Extract the (x, y) coordinate from the center of the cell holding the provided text.  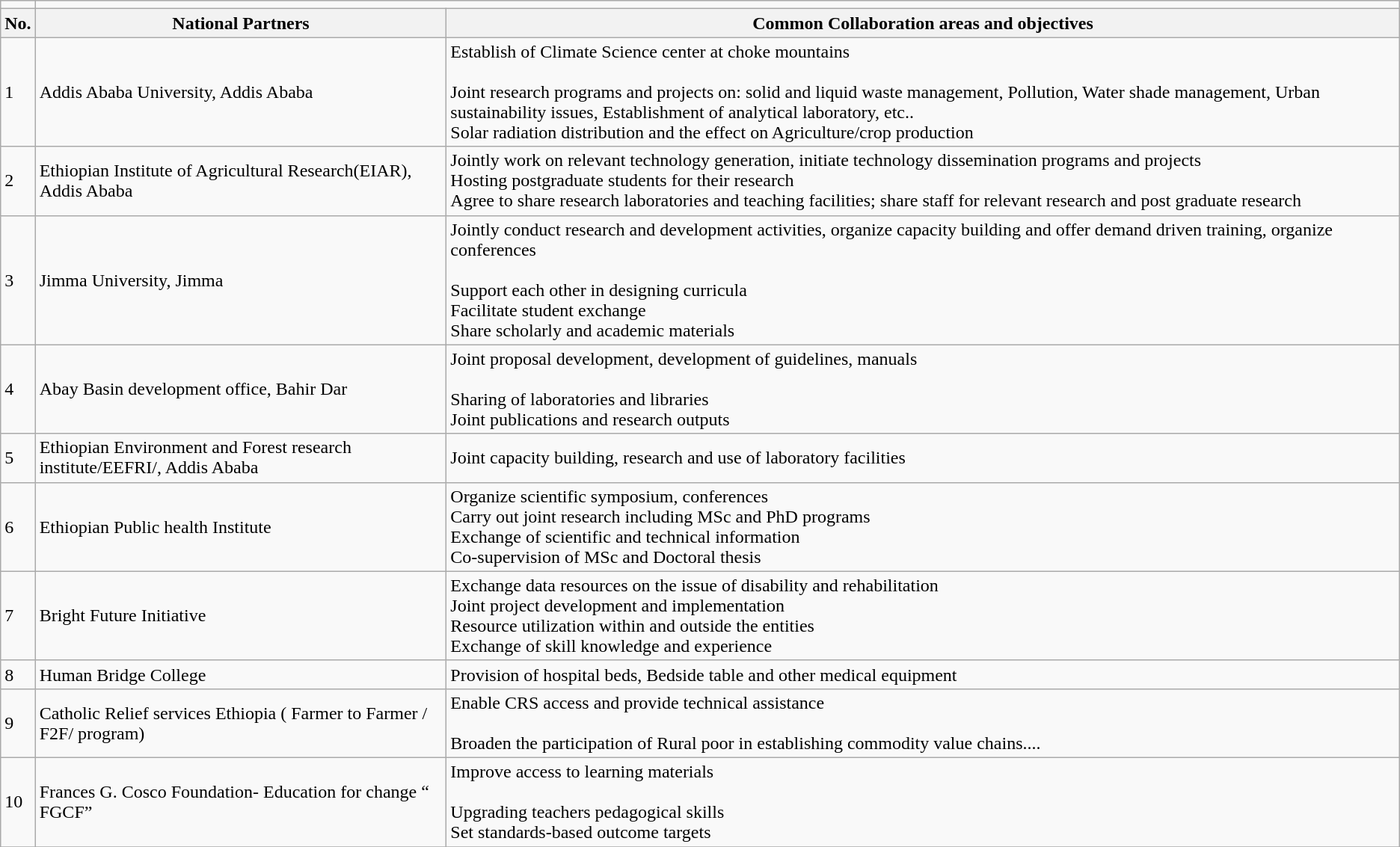
Ethiopian Environment and Forest research institute/EEFRI/, Addis Ababa (241, 458)
Improve access to learning materialsUpgrading teachers pedagogical skills Set standards-based outcome targets (923, 801)
9 (18, 723)
Human Bridge College (241, 674)
Provision of hospital beds, Bedside table and other medical equipment (923, 674)
3 (18, 280)
8 (18, 674)
10 (18, 801)
No. (18, 23)
Jimma University, Jimma (241, 280)
5 (18, 458)
2 (18, 181)
Joint proposal development, development of guidelines, manualsSharing of laboratories and libraries Joint publications and research outputs (923, 389)
Enable CRS access and provide technical assistance Broaden the participation of Rural poor in establishing commodity value chains.... (923, 723)
1 (18, 92)
4 (18, 389)
Frances G. Cosco Foundation- Education for change “ FGCF” (241, 801)
7 (18, 616)
Addis Ababa University, Addis Ababa (241, 92)
Abay Basin development office, Bahir Dar (241, 389)
National Partners (241, 23)
Bright Future Initiative (241, 616)
Ethiopian Institute of Agricultural Research(EIAR), Addis Ababa (241, 181)
Joint capacity building, research and use of laboratory facilities (923, 458)
6 (18, 526)
Ethiopian Public health Institute (241, 526)
Common Collaboration areas and objectives (923, 23)
Catholic Relief services Ethiopia ( Farmer to Farmer / F2F/ program) (241, 723)
